Search for the cell housing the specified text and yield its (x, y) center coordinate. 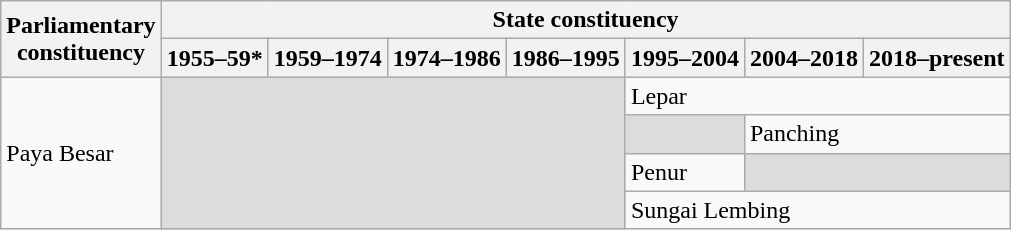
Penur (684, 172)
1974–1986 (446, 58)
1959–1974 (328, 58)
1995–2004 (684, 58)
1986–1995 (566, 58)
Sungai Lembing (818, 210)
1955–59* (214, 58)
2018–present (936, 58)
Panching (877, 134)
Parliamentaryconstituency (81, 39)
Lepar (818, 96)
2004–2018 (804, 58)
Paya Besar (81, 153)
State constituency (586, 20)
